Detect which cell encompasses the target text, then output its [X, Y] center coordinate. 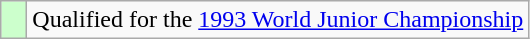
Qualified for the 1993 World Junior Championship [278, 20]
